Determine the [x, y] coordinate at the center of the cell enclosing the given text.  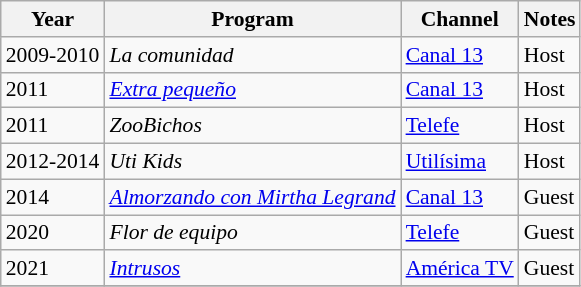
Intrusos [252, 269]
Program [252, 19]
2014 [53, 197]
Flor de equipo [252, 233]
Channel [460, 19]
Almorzando con Mirtha Legrand [252, 197]
ZooBichos [252, 126]
Uti Kids [252, 162]
2020 [53, 233]
Notes [550, 19]
2009-2010 [53, 55]
América TV [460, 269]
Extra pequeño [252, 90]
Year [53, 19]
2021 [53, 269]
2012-2014 [53, 162]
Utilísima [460, 162]
La comunidad [252, 55]
